Provide the (X, Y) coordinate of the cell's center where the given text is located.  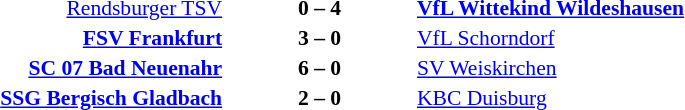
3 – 0 (320, 38)
6 – 0 (320, 68)
